From the cell containing the given text, extract its center point as (x, y) coordinate. 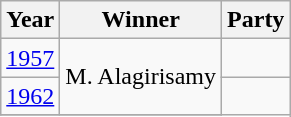
Year (30, 20)
Party (256, 20)
Winner (141, 20)
1962 (30, 96)
M. Alagirisamy (141, 77)
1957 (30, 58)
